Capture the cell that displays the provided text and extract its (x, y) central coordinate. 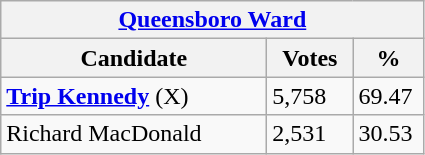
Votes (310, 58)
2,531 (310, 134)
% (388, 58)
Trip Kennedy (X) (134, 96)
5,758 (310, 96)
Candidate (134, 58)
Richard MacDonald (134, 134)
69.47 (388, 96)
30.53 (388, 134)
Queensboro Ward (212, 20)
